Return the [x, y] coordinate for the center point of the cell that contains the specified text.  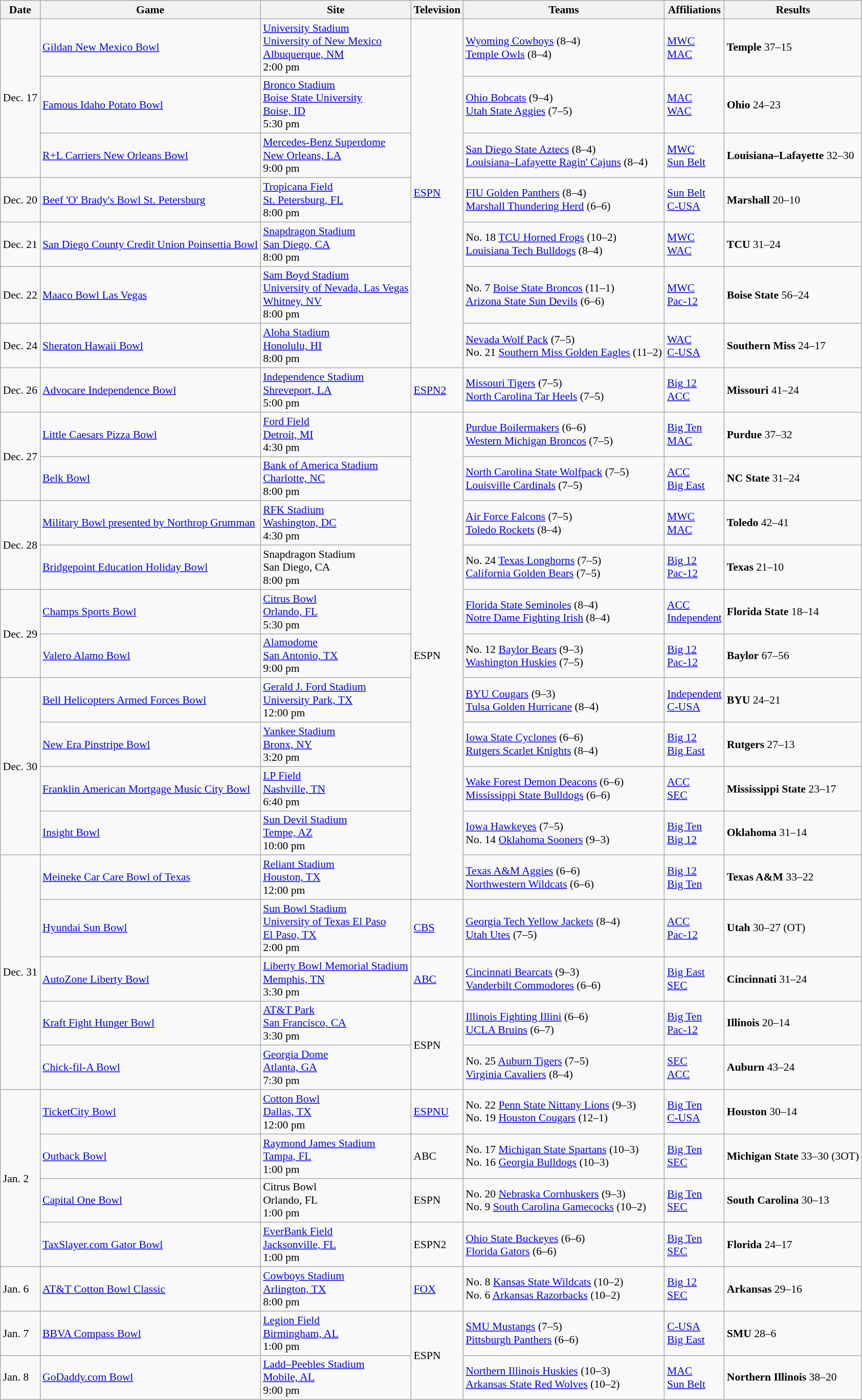
Little Caesars Pizza Bowl [150, 435]
Game [150, 10]
Illinois Fighting Illini (6–6)UCLA Bruins (6–7) [564, 1024]
No. 24 Texas Longhorns (7–5)California Golden Bears (7–5) [564, 568]
Big EastSEC [695, 979]
No. 20 Nebraska Cornhuskers (9–3)No. 9 South Carolina Gamecocks (10–2) [564, 1201]
Big 12Big Ten [695, 877]
Beef 'O' Brady's Bowl St. Petersburg [150, 200]
Dec. 27 [20, 456]
BBVA Compass Bowl [150, 1334]
MACWAC [695, 105]
EverBank FieldJacksonville, FL1:00 pm [336, 1245]
Iowa Hawkeyes (7–5)No. 14 Oklahoma Sooners (9–3) [564, 833]
Purdue 37–32 [793, 435]
Yankee StadiumBronx, NY3:20 pm [336, 744]
IndependentC-USA [695, 701]
ACCSEC [695, 788]
Aloha StadiumHonolulu, HI8:00 pm [336, 346]
San Diego County Credit Union Poinsettia Bowl [150, 244]
Outback Bowl [150, 1157]
Northern Illinois 38–20 [793, 1378]
Citrus BowlOrlando, FL1:00 pm [336, 1201]
FOX [437, 1290]
Arkansas 29–16 [793, 1290]
Bronco StadiumBoise State UniversityBoise, ID5:30 pm [336, 105]
Independence StadiumShreveport, LA5:00 pm [336, 391]
Valero Alamo Bowl [150, 656]
Results [793, 10]
Chick-fil-A Bowl [150, 1068]
Dec. 26 [20, 391]
Capital One Bowl [150, 1201]
Cincinnati 31–24 [793, 979]
No. 22 Penn State Nittany Lions (9–3)No. 19 Houston Cougars (12–1) [564, 1112]
Missouri 41–24 [793, 391]
Illinois 20–14 [793, 1024]
Ohio 24–23 [793, 105]
R+L Carriers New Orleans Bowl [150, 155]
BYU Cougars (9–3)Tulsa Golden Hurricane (8–4) [564, 701]
Meineke Car Care Bowl of Texas [150, 877]
WACC-USA [695, 346]
Ladd–Peebles StadiumMobile, AL9:00 pm [336, 1378]
South Carolina 30–13 [793, 1201]
Dec. 17 [20, 98]
Hyundai Sun Bowl [150, 928]
AT&T ParkSan Francisco, CA3:30 pm [336, 1024]
Utah 30–27 (OT) [793, 928]
TicketCity Bowl [150, 1112]
LP FieldNashville, TN6:40 pm [336, 788]
Texas A&M Aggies (6–6)Northwestern Wildcats (6–6) [564, 877]
No. 18 TCU Horned Frogs (10–2)Louisiana Tech Bulldogs (8–4) [564, 244]
MWCWAC [695, 244]
SMU 28–6 [793, 1334]
Dec. 30 [20, 766]
Military Bowl presented by Northrop Grumman [150, 524]
Cotton BowlDallas, TX12:00 pm [336, 1112]
ACCBig East [695, 479]
BYU 24–21 [793, 701]
Reliant StadiumHouston, TX12:00 pm [336, 877]
New Era Pinstripe Bowl [150, 744]
SMU Mustangs (7–5)Pittsburgh Panthers (6–6) [564, 1334]
Teams [564, 10]
Bell Helicopters Armed Forces Bowl [150, 701]
Southern Miss 24–17 [793, 346]
Florida State 18–14 [793, 612]
Mississippi State 23–17 [793, 788]
Dec. 31 [20, 973]
Wake Forest Demon Deacons (6–6)Mississippi State Bulldogs (6–6) [564, 788]
Affiliations [695, 10]
Gildan New Mexico Bowl [150, 48]
CBS [437, 928]
Michigan State 33–30 (3OT) [793, 1157]
Georgia Tech Yellow Jackets (8–4)Utah Utes (7–5) [564, 928]
University StadiumUniversity of New MexicoAlbuquerque, NM2:00 pm [336, 48]
Famous Idaho Potato Bowl [150, 105]
FIU Golden Panthers (8–4)Marshall Thundering Herd (6–6) [564, 200]
No. 12 Baylor Bears (9–3)Washington Huskies (7–5) [564, 656]
No. 17 Michigan State Spartans (10–3)No. 16 Georgia Bulldogs (10–3) [564, 1157]
Gerald J. Ford StadiumUniversity Park, TX12:00 pm [336, 701]
Cowboys StadiumArlington, TX8:00 pm [336, 1290]
Champs Sports Bowl [150, 612]
Auburn 43–24 [793, 1068]
Dec. 28 [20, 545]
Big TenBig 12 [695, 833]
Sun Devil StadiumTempe, AZ10:00 pm [336, 833]
Iowa State Cyclones (6–6)Rutgers Scarlet Knights (8–4) [564, 744]
Sun BeltC-USA [695, 200]
Big TenPac-12 [695, 1024]
Cincinnati Bearcats (9–3)Vanderbilt Commodores (6–6) [564, 979]
Sheraton Hawaii Bowl [150, 346]
Texas 21–10 [793, 568]
Texas A&M 33–22 [793, 877]
Dec. 21 [20, 244]
TaxSlayer.com Gator Bowl [150, 1245]
GoDaddy.com Bowl [150, 1378]
Air Force Falcons (7–5)Toledo Rockets (8–4) [564, 524]
No. 25 Auburn Tigers (7–5)Virginia Cavaliers (8–4) [564, 1068]
Georgia DomeAtlanta, GA7:30 pm [336, 1068]
San Diego State Aztecs (8–4)Louisiana–Lafayette Ragin' Cajuns (8–4) [564, 155]
Temple 37–15 [793, 48]
RFK StadiumWashington, DC4:30 pm [336, 524]
Dec. 22 [20, 295]
Television [437, 10]
Raymond James StadiumTampa, FL1:00 pm [336, 1157]
Ohio State Buckeyes (6–6)Florida Gators (6–6) [564, 1245]
Ohio Bobcats (9–4)Utah State Aggies (7–5) [564, 105]
Kraft Fight Hunger Bowl [150, 1024]
Wyoming Cowboys (8–4)Temple Owls (8–4) [564, 48]
Belk Bowl [150, 479]
C-USABig East [695, 1334]
ESPNU [437, 1112]
AlamodomeSan Antonio, TX9:00 pm [336, 656]
MWCSun Belt [695, 155]
ACCIndependent [695, 612]
MACSun Belt [695, 1378]
Jan. 8 [20, 1378]
Ford FieldDetroit, MI4:30 pm [336, 435]
Missouri Tigers (7–5)North Carolina Tar Heels (7–5) [564, 391]
Oklahoma 31–14 [793, 833]
Bridgepoint Education Holiday Bowl [150, 568]
Big 12ACC [695, 391]
Site [336, 10]
Big TenC-USA [695, 1112]
ACCPac-12 [695, 928]
Big TenMAC [695, 435]
Insight Bowl [150, 833]
Sam Boyd StadiumUniversity of Nevada, Las VegasWhitney, NV8:00 pm [336, 295]
Date [20, 10]
Florida 24–17 [793, 1245]
AT&T Cotton Bowl Classic [150, 1290]
SECACC [695, 1068]
Boise State 56–24 [793, 295]
Liberty Bowl Memorial StadiumMemphis, TN3:30 pm [336, 979]
Marshall 20–10 [793, 200]
Advocare Independence Bowl [150, 391]
Jan. 6 [20, 1290]
Florida State Seminoles (8–4)Notre Dame Fighting Irish (8–4) [564, 612]
Jan. 7 [20, 1334]
Northern Illinois Huskies (10–3)Arkansas State Red Wolves (10–2) [564, 1378]
Rutgers 27–13 [793, 744]
Louisiana–Lafayette 32–30 [793, 155]
No. 8 Kansas State Wildcats (10–2)No. 6 Arkansas Razorbacks (10–2) [564, 1290]
Dec. 24 [20, 346]
North Carolina State Wolfpack (7–5)Louisville Cardinals (7–5) [564, 479]
TCU 31–24 [793, 244]
Big 12Big East [695, 744]
AutoZone Liberty Bowl [150, 979]
No. 7 Boise State Broncos (11–1)Arizona State Sun Devils (6–6) [564, 295]
Purdue Boilermakers (6–6)Western Michigan Broncos (7–5) [564, 435]
Toledo 42–41 [793, 524]
Franklin American Mortgage Music City Bowl [150, 788]
Dec. 29 [20, 634]
Bank of America StadiumCharlotte, NC8:00 pm [336, 479]
Sun Bowl StadiumUniversity of Texas El PasoEl Paso, TX2:00 pm [336, 928]
Jan. 2 [20, 1178]
Mercedes-Benz SuperdomeNew Orleans, LA9:00 pm [336, 155]
Tropicana FieldSt. Petersburg, FL8:00 pm [336, 200]
Maaco Bowl Las Vegas [150, 295]
Baylor 67–56 [793, 656]
Nevada Wolf Pack (7–5)No. 21 Southern Miss Golden Eagles (11–2) [564, 346]
MWCPac-12 [695, 295]
NC State 31–24 [793, 479]
Citrus BowlOrlando, FL5:30 pm [336, 612]
Houston 30–14 [793, 1112]
Legion FieldBirmingham, AL1:00 pm [336, 1334]
Dec. 20 [20, 200]
Big 12SEC [695, 1290]
